Return (x, y) of the center of cell containing provided text 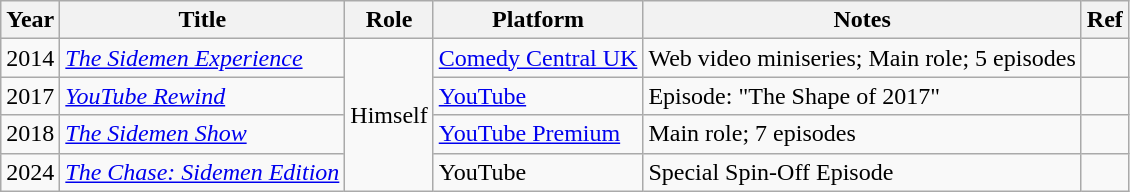
Title (202, 20)
2017 (30, 96)
Role (389, 20)
YouTube Premium (538, 134)
The Chase: Sidemen Edition (202, 172)
2024 (30, 172)
Main role; 7 episodes (862, 134)
Comedy Central UK (538, 58)
Year (30, 20)
2014 (30, 58)
Special Spin-Off Episode (862, 172)
The Sidemen Show (202, 134)
Notes (862, 20)
Web video miniseries; Main role; 5 episodes (862, 58)
2018 (30, 134)
Episode: "The Shape of 2017" (862, 96)
Platform (538, 20)
YouTube Rewind (202, 96)
Himself (389, 115)
The Sidemen Experience (202, 58)
Ref (1104, 20)
